For the text-containing cell, return its midpoint in (x, y) coordinate format. 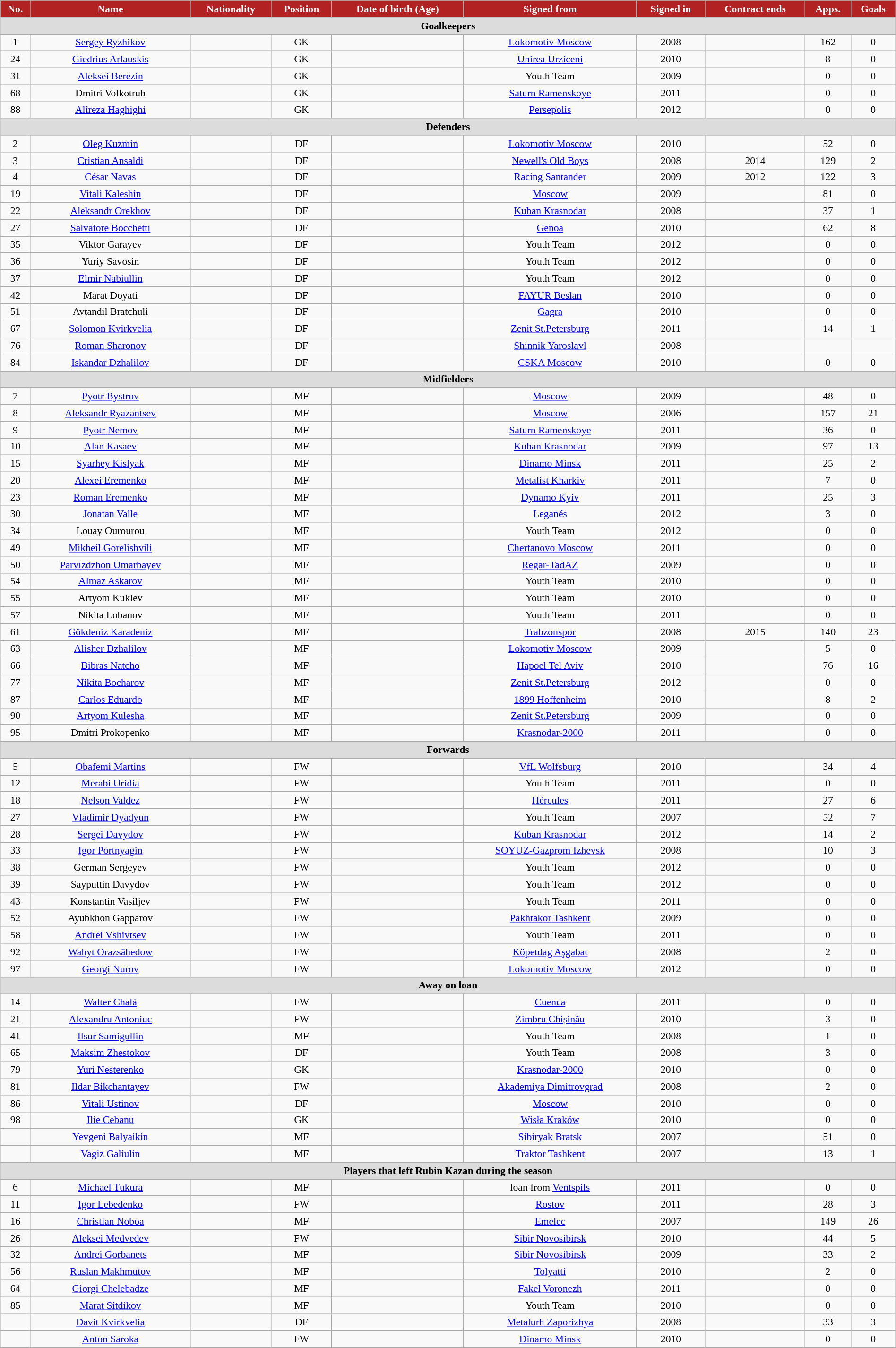
Dmitri Prokopenko (111, 733)
24 (15, 60)
95 (15, 733)
Cuenca (550, 1002)
Iskandar Dzhalilov (111, 363)
Nationality (231, 9)
Gökdeniz Karadeniz (111, 632)
Alan Kasaev (111, 447)
Regar-TadAZ (550, 565)
Syarhey Kislyak (111, 464)
Akademiya Dimitrovgrad (550, 1087)
1899 Hoffenheim (550, 700)
SOYUZ-Gazprom Izhevsk (550, 851)
44 (828, 1238)
Köpetdag Aşgabat (550, 952)
César Navas (111, 177)
Chertanovo Moscow (550, 548)
Ildar Bikchantayev (111, 1087)
35 (15, 245)
Christian Noboa (111, 1221)
Signed from (550, 9)
87 (15, 700)
2015 (755, 632)
Racing Santander (550, 177)
Wahyt Orazsähedow (111, 952)
Ilie Cebanu (111, 1120)
Yevgeni Balyaikin (111, 1137)
VfL Wolfsburg (550, 767)
68 (15, 93)
FAYUR Beslan (550, 295)
Merabi Uridia (111, 784)
Goalkeepers (448, 26)
Mikheil Gorelishvili (111, 548)
61 (15, 632)
41 (15, 1036)
Metalist Kharkiv (550, 481)
Michael Tukura (111, 1188)
Walter Chalá (111, 1002)
50 (15, 565)
Nikita Bocharov (111, 683)
Anton Saroka (111, 1339)
39 (15, 885)
57 (15, 615)
54 (15, 581)
Persepolis (550, 110)
Igor Portnyagin (111, 851)
Aleksandr Ryazantsev (111, 413)
32 (15, 1255)
98 (15, 1120)
19 (15, 194)
85 (15, 1305)
CSKA Moscow (550, 363)
Konstantin Vasiljev (111, 901)
Aleksandr Orekhov (111, 211)
62 (828, 228)
Giorgi Chelebadze (111, 1289)
Sayputtin Davydov (111, 885)
157 (828, 413)
86 (15, 1104)
Alexei Eremenko (111, 481)
Vagiz Galiulin (111, 1154)
Wisła Kraków (550, 1120)
Newell's Old Boys (550, 161)
42 (15, 295)
Shinnik Yaroslavl (550, 346)
88 (15, 110)
loan from Ventspils (550, 1188)
Fakel Voronezh (550, 1289)
Cristian Ansaldi (111, 161)
Aleksei Medvedev (111, 1238)
Roman Eremenko (111, 497)
Artyom Kuklev (111, 598)
92 (15, 952)
Nelson Valdez (111, 801)
Elmir Nabiullin (111, 278)
55 (15, 598)
149 (828, 1221)
65 (15, 1053)
2006 (671, 413)
Position (302, 9)
Maksim Zhestokov (111, 1053)
Pakhtakor Tashkent (550, 918)
Players that left Rubin Kazan during the season (448, 1171)
Alisher Dzhalilov (111, 649)
Sergey Ryzhikov (111, 43)
22 (15, 211)
Away on loan (448, 985)
Signed in (671, 9)
Nikita Lobanov (111, 615)
Alireza Haghighi (111, 110)
Ayubkhon Gapparov (111, 918)
Gagra (550, 312)
Solomon Kvirkvelia (111, 329)
Rostov (550, 1205)
Vitali Ustinov (111, 1104)
77 (15, 683)
49 (15, 548)
Ilsur Samigullin (111, 1036)
Marat Sitdikov (111, 1305)
Jonatan Valle (111, 514)
9 (15, 430)
30 (15, 514)
Tolyatti (550, 1272)
58 (15, 935)
German Sergeyev (111, 868)
Oleg Kuzmin (111, 144)
129 (828, 161)
Forwards (448, 750)
Defenders (448, 127)
Dmitri Volkotrub (111, 93)
Parvizdzhon Umarbayev (111, 565)
43 (15, 901)
Louay Ourourou (111, 531)
Vladimir Dyadyun (111, 817)
Emelec (550, 1221)
12 (15, 784)
18 (15, 801)
Hapoel Tel Aviv (550, 666)
2014 (755, 161)
Ruslan Makhmutov (111, 1272)
56 (15, 1272)
Roman Sharonov (111, 346)
Pyotr Nemov (111, 430)
Date of birth (Age) (398, 9)
Pyotr Bystrov (111, 397)
Georgi Nurov (111, 969)
Yuri Nesterenko (111, 1070)
48 (828, 397)
Metalurh Zaporizhya (550, 1322)
Davit Kvirkvelia (111, 1322)
Name (111, 9)
84 (15, 363)
20 (15, 481)
Aleksei Berezin (111, 77)
Dynamo Kyiv (550, 497)
Trabzonspor (550, 632)
Traktor Tashkent (550, 1154)
Almaz Askarov (111, 581)
67 (15, 329)
31 (15, 77)
Sergei Davydov (111, 834)
Viktor Garayev (111, 245)
38 (15, 868)
63 (15, 649)
Vitali Kaleshin (111, 194)
Andrei Vshivtsev (111, 935)
Goals (873, 9)
11 (15, 1205)
Sibiryak Bratsk (550, 1137)
90 (15, 716)
Andrei Gorbanets (111, 1255)
140 (828, 632)
122 (828, 177)
Carlos Eduardo (111, 700)
Obafemi Martins (111, 767)
No. (15, 9)
Genoa (550, 228)
Bibras Natcho (111, 666)
Leganés (550, 514)
Midfielders (448, 380)
Salvatore Bocchetti (111, 228)
15 (15, 464)
Hércules (550, 801)
Yuriy Savosin (111, 262)
Igor Lebedenko (111, 1205)
Artyom Kulesha (111, 716)
Contract ends (755, 9)
Avtandil Bratchuli (111, 312)
Zimbru Chișinău (550, 1020)
Marat Doyati (111, 295)
66 (15, 666)
Alexandru Antoniuc (111, 1020)
79 (15, 1070)
162 (828, 43)
Unirea Urziceni (550, 60)
Giedrius Arlauskis (111, 60)
64 (15, 1289)
Apps. (828, 9)
